Return [x, y] of the center of cell containing provided text 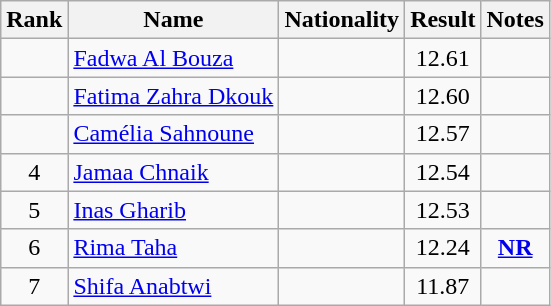
12.24 [443, 248]
12.61 [443, 58]
Name [174, 20]
Camélia Sahnoune [174, 134]
Shifa Anabtwi [174, 286]
12.54 [443, 172]
NR [515, 248]
11.87 [443, 286]
6 [34, 248]
5 [34, 210]
Fadwa Al Bouza [174, 58]
Jamaa Chnaik [174, 172]
7 [34, 286]
Rank [34, 20]
Nationality [342, 20]
Inas Gharib [174, 210]
12.53 [443, 210]
4 [34, 172]
Fatima Zahra Dkouk [174, 96]
12.57 [443, 134]
Rima Taha [174, 248]
Result [443, 20]
12.60 [443, 96]
Notes [515, 20]
